Identify which cell holds the provided text, then report its [X, Y] central coordinate. 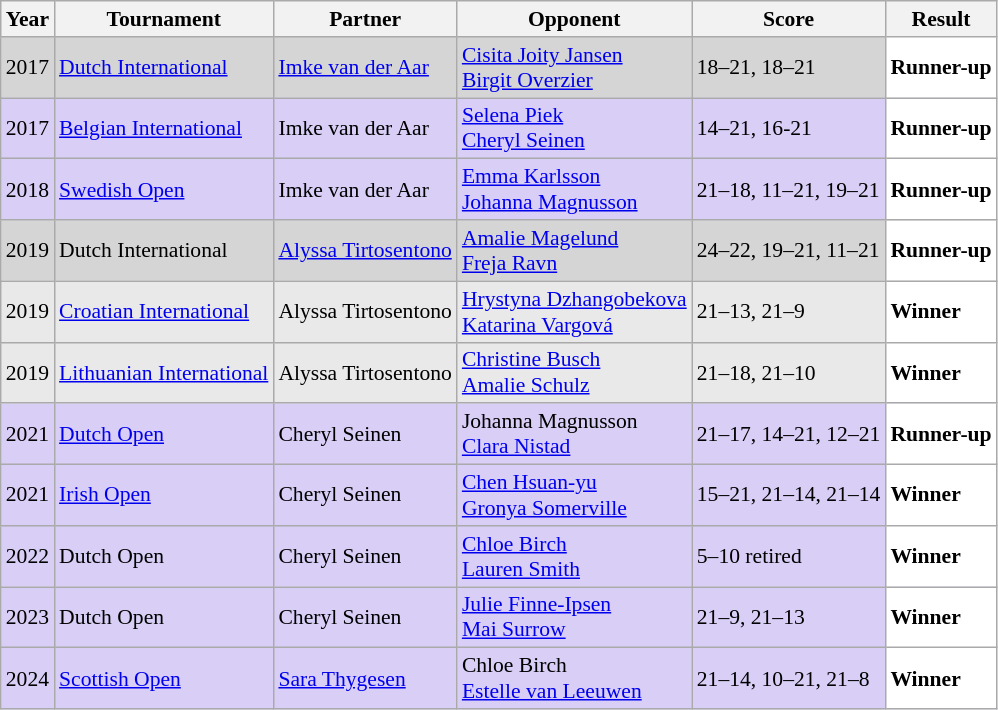
Cisita Joity Jansen Birgit Overzier [574, 68]
Year [28, 19]
2024 [28, 678]
Julie Finne-Ipsen Mai Surrow [574, 618]
5–10 retired [789, 556]
21–14, 10–21, 21–8 [789, 678]
2022 [28, 556]
Johanna Magnusson Clara Nistad [574, 434]
Croatian International [164, 312]
21–18, 21–10 [789, 372]
Lithuanian International [164, 372]
Result [940, 19]
Sara Thygesen [364, 678]
Chloe Birch Estelle van Leeuwen [574, 678]
21–9, 21–13 [789, 618]
Chen Hsuan-yu Gronya Somerville [574, 496]
Irish Open [164, 496]
14–21, 16-21 [789, 128]
Scottish Open [164, 678]
21–17, 14–21, 12–21 [789, 434]
Opponent [574, 19]
24–22, 19–21, 11–21 [789, 250]
Swedish Open [164, 190]
Amalie Magelund Freja Ravn [574, 250]
Belgian International [164, 128]
15–21, 21–14, 21–14 [789, 496]
18–21, 18–21 [789, 68]
2018 [28, 190]
2023 [28, 618]
21–13, 21–9 [789, 312]
Score [789, 19]
Chloe Birch Lauren Smith [574, 556]
Tournament [164, 19]
Christine Busch Amalie Schulz [574, 372]
21–18, 11–21, 19–21 [789, 190]
Emma Karlsson Johanna Magnusson [574, 190]
Partner [364, 19]
Selena Piek Cheryl Seinen [574, 128]
Hrystyna Dzhangobekova Katarina Vargová [574, 312]
